From the cell containing the given text, extract its center point as (X, Y) coordinate. 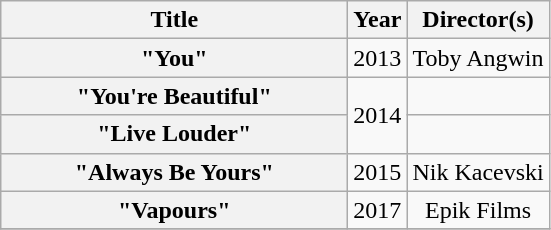
Nik Kacevski (478, 172)
2014 (378, 115)
2013 (378, 58)
Title (174, 20)
"Live Louder" (174, 134)
Epik Films (478, 210)
"Always Be Yours" (174, 172)
2015 (378, 172)
Year (378, 20)
2017 (378, 210)
Toby Angwin (478, 58)
"You" (174, 58)
"Vapours" (174, 210)
"You're Beautiful" (174, 96)
Director(s) (478, 20)
